Search for the cell housing the specified text and yield its (X, Y) center coordinate. 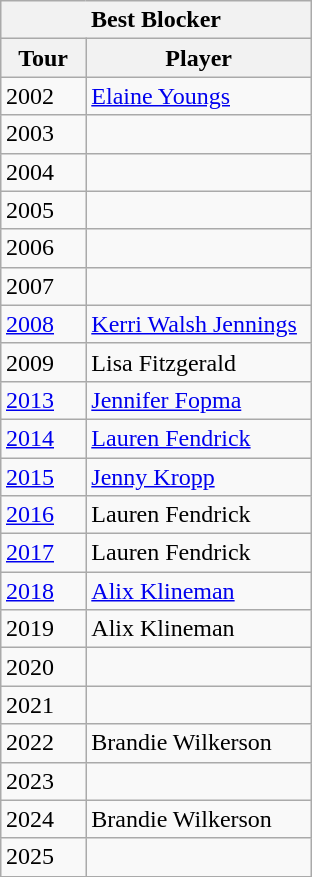
2003 (42, 134)
2013 (42, 400)
Elaine Youngs (199, 96)
Jennifer Fopma (199, 400)
2019 (42, 629)
Lisa Fitzgerald (199, 362)
2005 (42, 210)
2018 (42, 591)
2017 (42, 553)
2023 (42, 781)
2016 (42, 515)
2006 (42, 248)
2009 (42, 362)
2021 (42, 705)
2025 (42, 857)
2024 (42, 819)
Best Blocker (156, 20)
2007 (42, 286)
Jenny Kropp (199, 477)
2020 (42, 667)
2022 (42, 743)
Kerri Walsh Jennings (199, 324)
Player (199, 58)
2008 (42, 324)
2015 (42, 477)
2004 (42, 172)
Tour (42, 58)
2002 (42, 96)
2014 (42, 438)
